For the text-containing cell, return its midpoint in [X, Y] coordinate format. 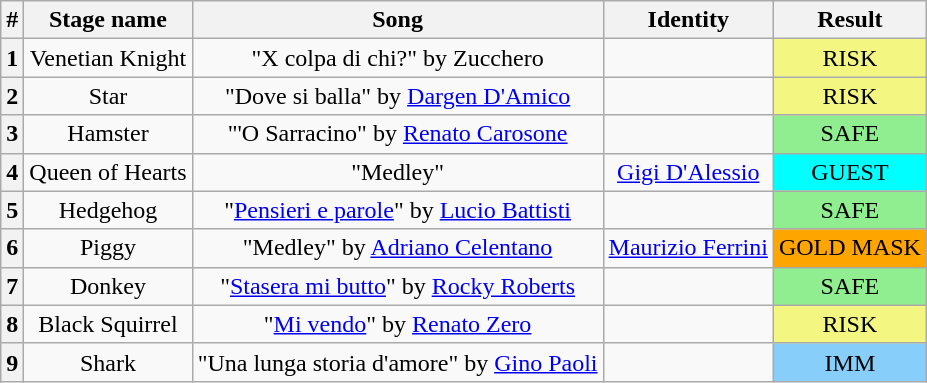
Shark [108, 362]
5 [12, 210]
"Medley" [398, 172]
1 [12, 58]
"X colpa di chi?" by Zucchero [398, 58]
Song [398, 20]
Piggy [108, 248]
IMM [850, 362]
Identity [688, 20]
"Stasera mi butto" by Rocky Roberts [398, 286]
Maurizio Ferrini [688, 248]
9 [12, 362]
3 [12, 134]
Hamster [108, 134]
GUEST [850, 172]
Venetian Knight [108, 58]
6 [12, 248]
7 [12, 286]
Donkey [108, 286]
2 [12, 96]
Queen of Hearts [108, 172]
Result [850, 20]
# [12, 20]
Hedgehog [108, 210]
"Mi vendo" by Renato Zero [398, 324]
"Una lunga storia d'amore" by Gino Paoli [398, 362]
Stage name [108, 20]
"Pensieri e parole" by Lucio Battisti [398, 210]
"Dove si balla" by Dargen D'Amico [398, 96]
Gigi D'Alessio [688, 172]
8 [12, 324]
Black Squirrel [108, 324]
4 [12, 172]
"Medley" by Adriano Celentano [398, 248]
GOLD MASK [850, 248]
Star [108, 96]
"'O Sarracino" by Renato Carosone [398, 134]
